Locate the cell with the specified text and output its (X, Y) center coordinate. 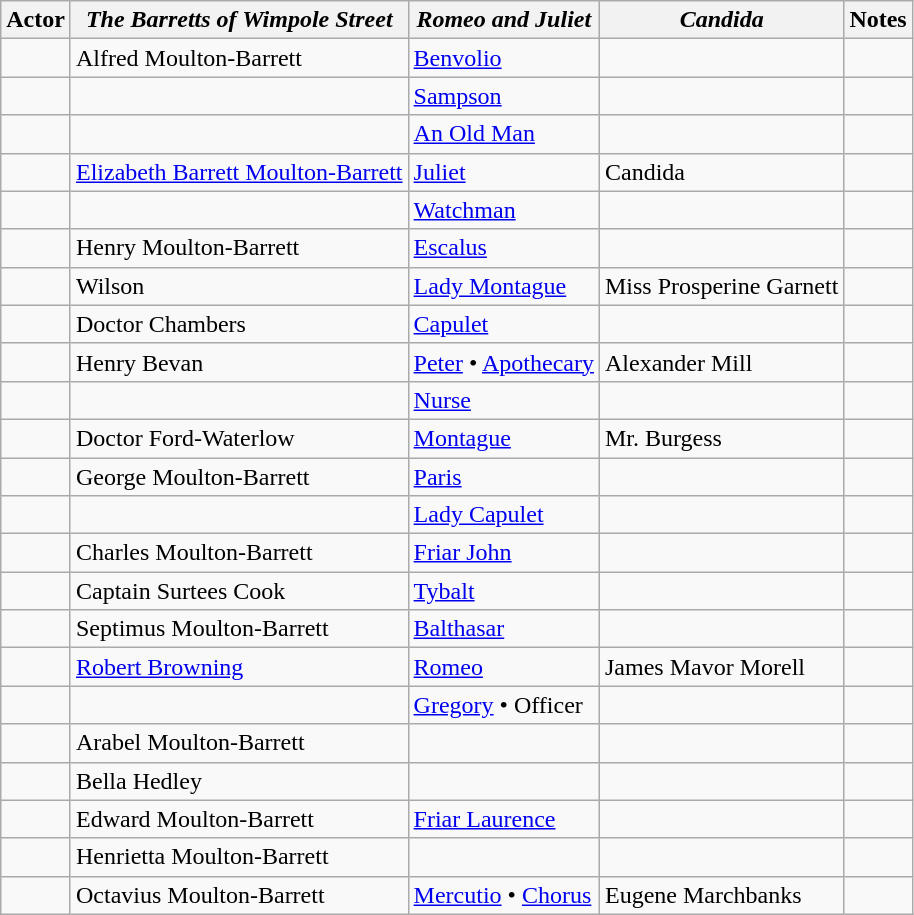
Romeo and Juliet (504, 20)
Tybalt (504, 591)
Henry Bevan (239, 362)
Friar John (504, 553)
Miss Prosperine Garnett (721, 286)
Lady Montague (504, 286)
Henrietta Moulton-Barrett (239, 857)
Benvolio (504, 58)
James Mavor Morell (721, 667)
Balthasar (504, 629)
Bella Hedley (239, 781)
Escalus (504, 248)
Doctor Ford-Waterlow (239, 438)
Edward Moulton-Barrett (239, 819)
Capulet (504, 324)
Gregory • Officer (504, 705)
Nurse (504, 400)
Captain Surtees Cook (239, 591)
Watchman (504, 210)
Henry Moulton-Barrett (239, 248)
Montague (504, 438)
Alfred Moulton-Barrett (239, 58)
The Barretts of Wimpole Street (239, 20)
Arabel Moulton-Barrett (239, 743)
Mercutio • Chorus (504, 895)
Actor (36, 20)
Notes (878, 20)
Elizabeth Barrett Moulton-Barrett (239, 172)
Charles Moulton-Barrett (239, 553)
Paris (504, 477)
Octavius Moulton-Barrett (239, 895)
George Moulton-Barrett (239, 477)
Doctor Chambers (239, 324)
Robert Browning (239, 667)
Sampson (504, 96)
Peter • Apothecary (504, 362)
Septimus Moulton-Barrett (239, 629)
Lady Capulet (504, 515)
Alexander Mill (721, 362)
Friar Laurence (504, 819)
Romeo (504, 667)
Eugene Marchbanks (721, 895)
Mr. Burgess (721, 438)
Juliet (504, 172)
Wilson (239, 286)
An Old Man (504, 134)
